Determine the (X, Y) coordinate at the center of the cell enclosing the given text.  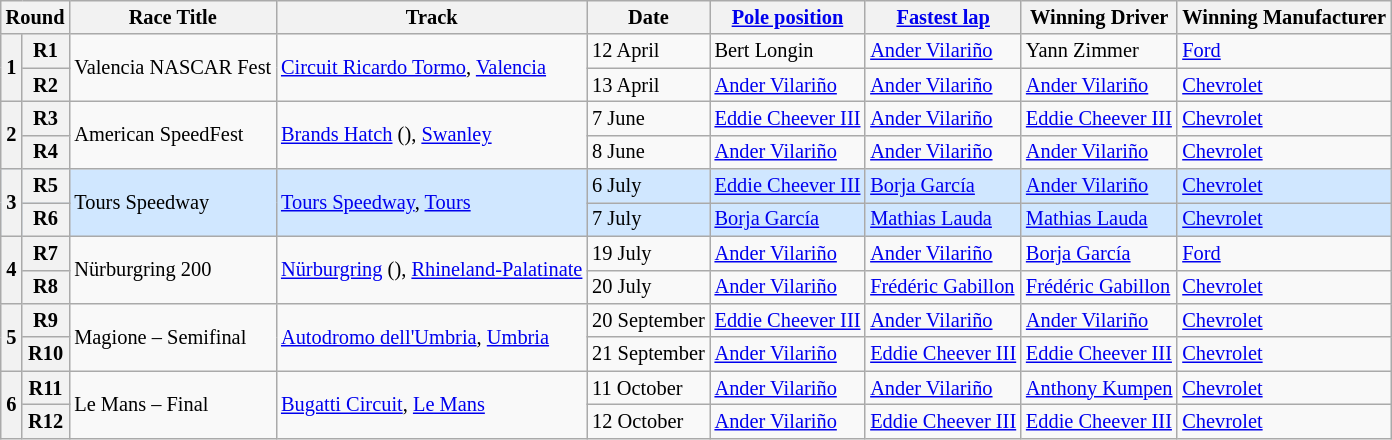
Bert Longin (788, 51)
Magione – Semifinal (172, 336)
5 (12, 336)
19 July (648, 253)
2 (12, 134)
13 April (648, 85)
20 September (648, 320)
8 June (648, 152)
20 July (648, 287)
Winning Manufacturer (1284, 17)
Le Mans – Final (172, 404)
R11 (46, 388)
R8 (46, 287)
Winning Driver (1099, 17)
Track (432, 17)
R3 (46, 118)
11 October (648, 388)
7 June (648, 118)
R10 (46, 354)
R7 (46, 253)
Race Title (172, 17)
Nürburgring (), Rhineland-Palatinate (432, 270)
Round (36, 17)
Tours Speedway, Tours (432, 202)
Brands Hatch (), Swanley (432, 134)
1 (12, 68)
R1 (46, 51)
4 (12, 270)
R9 (46, 320)
Nürburgring 200 (172, 270)
3 (12, 202)
Fastest lap (943, 17)
6 July (648, 186)
Bugatti Circuit, Le Mans (432, 404)
21 September (648, 354)
12 April (648, 51)
R6 (46, 219)
R2 (46, 85)
American SpeedFest (172, 134)
7 July (648, 219)
Autodromo dell'Umbria, Umbria (432, 336)
Circuit Ricardo Tormo, Valencia (432, 68)
Tours Speedway (172, 202)
Anthony Kumpen (1099, 388)
R4 (46, 152)
Date (648, 17)
Pole position (788, 17)
6 (12, 404)
12 October (648, 421)
Valencia NASCAR Fest (172, 68)
R5 (46, 186)
R12 (46, 421)
Yann Zimmer (1099, 51)
